Detect which cell encompasses the target text, then output its [X, Y] center coordinate. 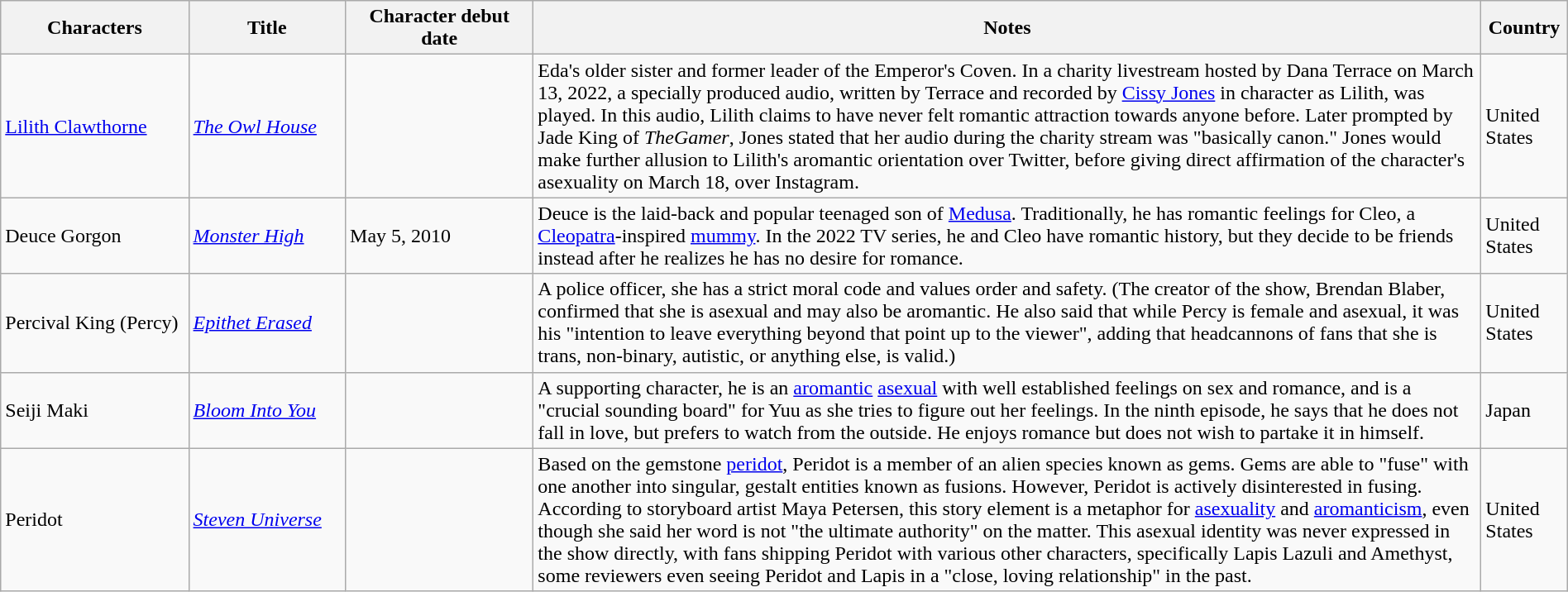
Country [1524, 28]
Deuce Gorgon [94, 236]
The Owl House [266, 126]
Lilith Clawthorne [94, 126]
Peridot [94, 519]
Japan [1524, 410]
Steven Universe [266, 519]
Notes [1007, 28]
Character debut date [440, 28]
Seiji Maki [94, 410]
Bloom Into You [266, 410]
Epithet Erased [266, 322]
Title [266, 28]
Monster High [266, 236]
Characters [94, 28]
Percival King (Percy) [94, 322]
May 5, 2010 [440, 236]
